Provide the (x, y) coordinate of the cell's center where the given text is located.  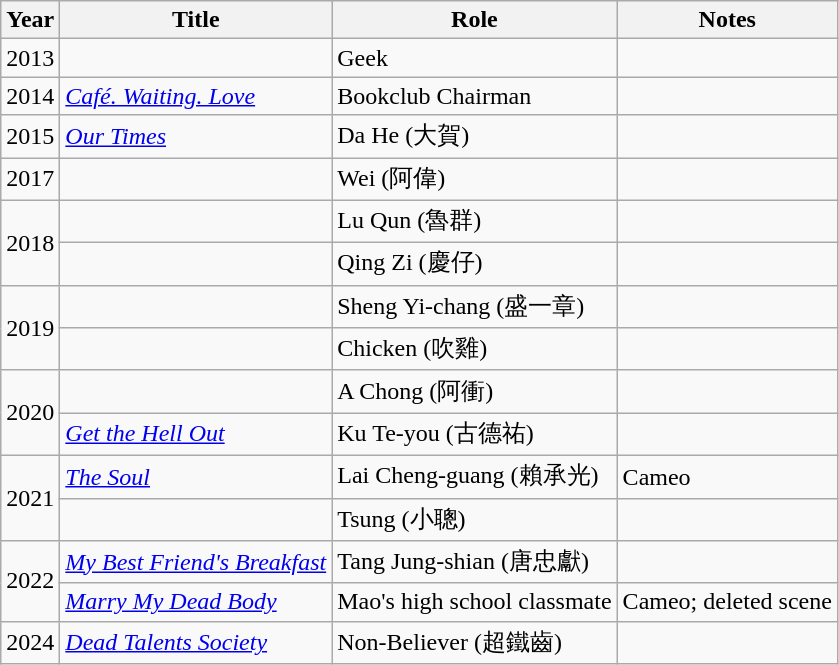
2022 (30, 582)
Notes (727, 20)
Marry My Dead Body (196, 602)
2021 (30, 498)
2020 (30, 412)
2014 (30, 96)
Dead Talents Society (196, 642)
Tsung (小聰) (474, 520)
Chicken (吹雞) (474, 350)
Title (196, 20)
2017 (30, 180)
Ku Te-you (古德祐) (474, 434)
Role (474, 20)
A Chong (阿衝) (474, 392)
Lu Qun (魯群) (474, 222)
Our Times (196, 136)
Year (30, 20)
The Soul (196, 476)
2019 (30, 328)
Geek (474, 58)
Bookclub Chairman (474, 96)
Lai Cheng-guang (賴承光) (474, 476)
2015 (30, 136)
My Best Friend's Breakfast (196, 562)
2018 (30, 242)
Mao's high school classmate (474, 602)
Wei (阿偉) (474, 180)
Get the Hell Out (196, 434)
Sheng Yi-chang (盛一章) (474, 306)
2013 (30, 58)
2024 (30, 642)
Café. Waiting. Love (196, 96)
Qing Zi (慶仔) (474, 264)
Cameo; deleted scene (727, 602)
Non-Believer (超鐵齒) (474, 642)
Cameo (727, 476)
Da He (大賀) (474, 136)
Tang Jung-shian (唐忠獻) (474, 562)
